Determine the (X, Y) coordinate at the center of the cell enclosing the given text.  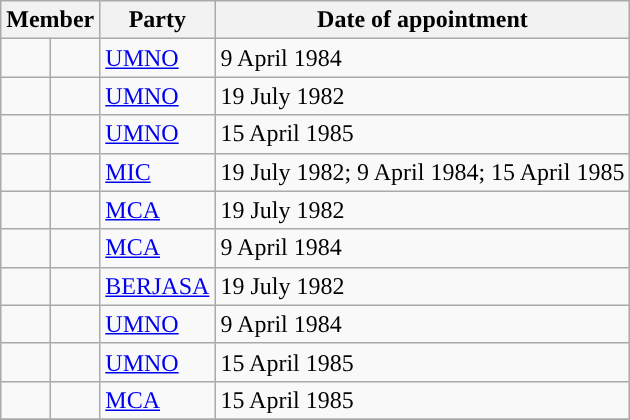
MIC (158, 172)
Party (158, 20)
Member (50, 20)
Date of appointment (422, 20)
BERJASA (158, 286)
19 July 1982; 9 April 1984; 15 April 1985 (422, 172)
